Return (X, Y) of the center of cell containing provided text 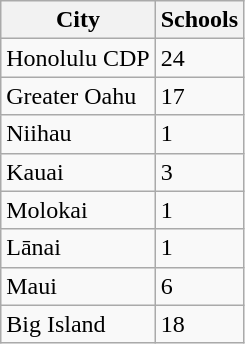
3 (199, 172)
Lānai (78, 248)
Big Island (78, 324)
Honolulu CDP (78, 58)
City (78, 20)
Molokai (78, 210)
6 (199, 286)
Maui (78, 286)
Niihau (78, 134)
24 (199, 58)
18 (199, 324)
Kauai (78, 172)
17 (199, 96)
Schools (199, 20)
Greater Oahu (78, 96)
